Search for the cell housing the specified text and yield its [X, Y] center coordinate. 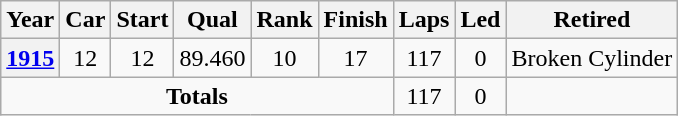
Laps [424, 20]
Finish [356, 20]
Totals [197, 96]
Led [480, 20]
Start [142, 20]
Car [86, 20]
Year [30, 20]
Retired [592, 20]
Qual [212, 20]
89.460 [212, 58]
Rank [284, 20]
17 [356, 58]
1915 [30, 58]
10 [284, 58]
Broken Cylinder [592, 58]
